Capture the cell that displays the provided text and extract its [x, y] central coordinate. 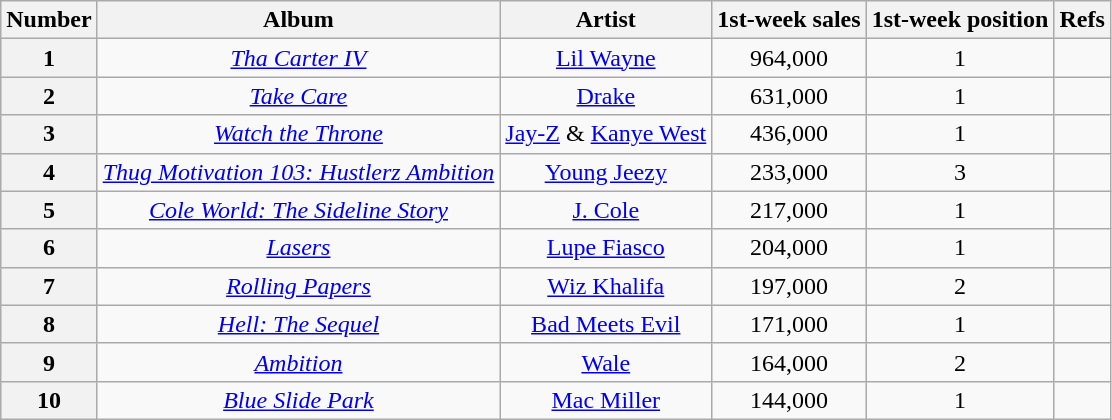
Album [298, 20]
Hell: The Sequel [298, 324]
7 [49, 286]
Tha Carter IV [298, 58]
J. Cole [606, 210]
233,000 [789, 172]
Mac Miller [606, 400]
217,000 [789, 210]
164,000 [789, 362]
5 [49, 210]
631,000 [789, 96]
Jay-Z & Kanye West [606, 134]
436,000 [789, 134]
10 [49, 400]
1st-week sales [789, 20]
Cole World: The Sideline Story [298, 210]
171,000 [789, 324]
1st-week position [960, 20]
4 [49, 172]
Rolling Papers [298, 286]
9 [49, 362]
Number [49, 20]
204,000 [789, 248]
Lupe Fiasco [606, 248]
Lil Wayne [606, 58]
Artist [606, 20]
Thug Motivation 103: Hustlerz Ambition [298, 172]
Ambition [298, 362]
Refs [1082, 20]
Wiz Khalifa [606, 286]
Watch the Throne [298, 134]
Wale [606, 362]
964,000 [789, 58]
Drake [606, 96]
Young Jeezy [606, 172]
Blue Slide Park [298, 400]
6 [49, 248]
Take Care [298, 96]
Lasers [298, 248]
8 [49, 324]
Bad Meets Evil [606, 324]
144,000 [789, 400]
197,000 [789, 286]
